Search for the cell housing the specified text and yield its [X, Y] center coordinate. 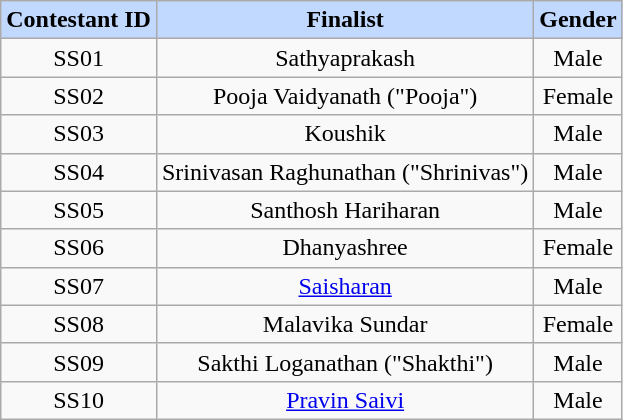
SS10 [79, 400]
SS02 [79, 96]
SS05 [79, 210]
Dhanyashree [344, 248]
SS03 [79, 134]
SS07 [79, 286]
Srinivasan Raghunathan ("Shrinivas") [344, 172]
Pravin Saivi [344, 400]
Koushik [344, 134]
SS01 [79, 58]
Finalist [344, 20]
Sakthi Loganathan ("Shakthi") [344, 362]
Malavika Sundar [344, 324]
SS08 [79, 324]
Pooja Vaidyanath ("Pooja") [344, 96]
SS06 [79, 248]
Saisharan [344, 286]
SS04 [79, 172]
Contestant ID [79, 20]
Sathyaprakash [344, 58]
Santhosh Hariharan [344, 210]
Gender [578, 20]
SS09 [79, 362]
